Return [x, y] of the center of cell containing provided text 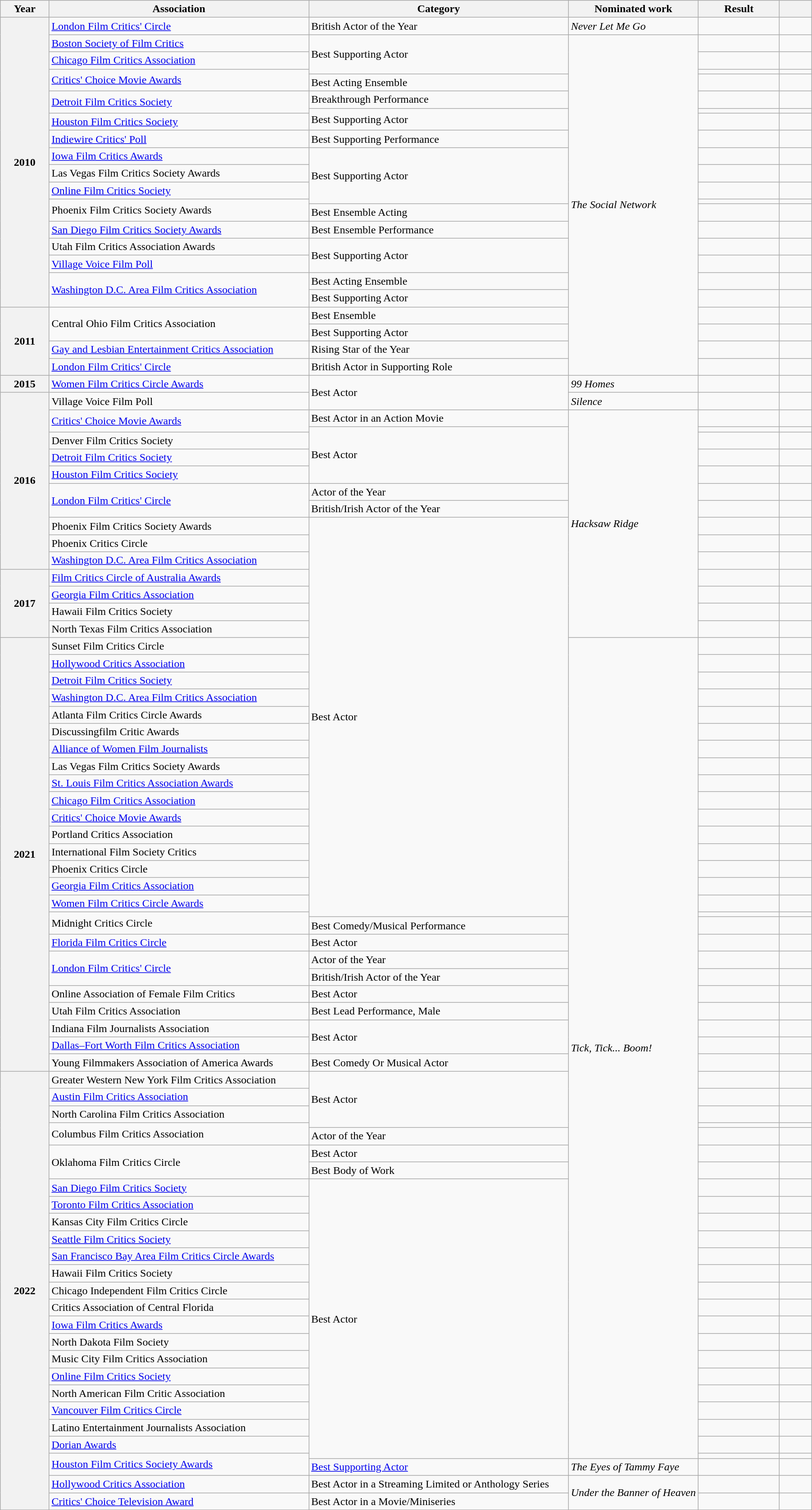
Young Filmmakers Association of America Awards [179, 1063]
North Texas Film Critics Association [179, 629]
Silence [633, 401]
Best Body of Work [439, 1170]
Nominated work [633, 9]
Kansas City Film Critics Circle [179, 1222]
Denver Film Critics Society [179, 440]
Indiewire Critics' Poll [179, 139]
Dallas–Fort Worth Film Critics Association [179, 1046]
Toronto Film Critics Association [179, 1205]
Critics Association of Central Florida [179, 1308]
Greater Western New York Film Critics Association [179, 1080]
International Film Society Critics [179, 852]
North American Film Critic Association [179, 1393]
St. Louis Film Critics Association Awards [179, 783]
Year [25, 9]
San Diego Film Critics Society Awards [179, 230]
The Social Network [633, 205]
Film Critics Circle of Australia Awards [179, 578]
Vancouver Film Critics Circle [179, 1410]
99 Homes [633, 384]
Latino Entertainment Journalists Association [179, 1428]
Houston Film Critics Society Awards [179, 1464]
Critics' Choice Television Award [179, 1501]
Austin Film Critics Association [179, 1097]
Result [739, 9]
Best Lead Performance, Male [439, 1011]
Rising Star of the Year [439, 350]
Breakthrough Performance [439, 100]
Best Ensemble Performance [439, 230]
Chicago Independent Film Critics Circle [179, 1291]
British Actor in Supporting Role [439, 367]
Best Supporting Performance [439, 139]
Best Actor in a Movie/Miniseries [439, 1501]
Central Ohio Film Critics Association [179, 324]
San Diego Film Critics Society [179, 1187]
Seattle Film Critics Society [179, 1239]
Best Comedy Or Musical Actor [439, 1063]
North Dakota Film Society [179, 1342]
Association [179, 9]
Boston Society of Film Critics [179, 43]
Indiana Film Journalists Association [179, 1028]
2022 [25, 1291]
Best Comedy/Musical Performance [439, 925]
2011 [25, 341]
Portland Critics Association [179, 835]
Best Ensemble [439, 315]
San Francisco Bay Area Film Critics Circle Awards [179, 1256]
Dorian Awards [179, 1445]
2010 [25, 162]
2021 [25, 854]
Atlanta Film Critics Circle Awards [179, 715]
The Eyes of Tammy Faye [633, 1467]
2016 [25, 481]
Category [439, 9]
Tick, Tick... Boom! [633, 1048]
Utah Film Critics Association [179, 1011]
Best Actor in an Action Movie [439, 418]
Online Association of Female Film Critics [179, 994]
Under the Banner of Heaven [633, 1492]
Never Let Me Go [633, 26]
Best Actor in a Streaming Limited or Anthology Series [439, 1484]
Sunset Film Critics Circle [179, 646]
2015 [25, 384]
British Actor of the Year [439, 26]
Best Ensemble Acting [439, 213]
Florida Film Critics Circle [179, 942]
Midnight Critics Circle [179, 923]
Discussingfilm Critic Awards [179, 732]
Oklahoma Film Critics Circle [179, 1162]
2017 [25, 603]
Hacksaw Ridge [633, 523]
Utah Film Critics Association Awards [179, 247]
Columbus Film Critics Association [179, 1133]
North Carolina Film Critics Association [179, 1114]
Music City Film Critics Association [179, 1359]
Alliance of Women Film Journalists [179, 749]
Gay and Lesbian Entertainment Critics Association [179, 350]
